Provide the (X, Y) coordinate of the cell's center where the given text is located.  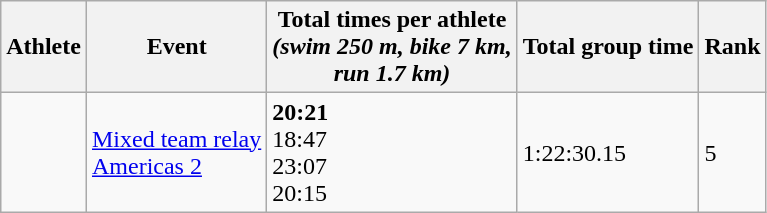
Mixed team relay Americas 2 (176, 152)
Total times per athlete (swim 250 m, bike 7 km, run 1.7 km) (392, 47)
Athlete (44, 47)
1:22:30.15 (608, 152)
20:2118:4723:0720:15 (392, 152)
Rank (732, 47)
Total group time (608, 47)
Event (176, 47)
5 (732, 152)
